Detect which cell encompasses the target text, then output its (X, Y) center coordinate. 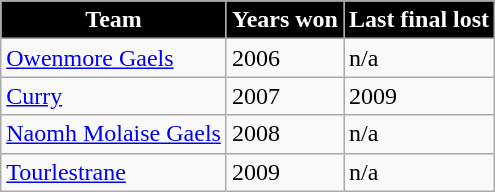
Curry (114, 96)
Owenmore Gaels (114, 58)
Tourlestrane (114, 172)
Last final lost (420, 20)
2008 (284, 134)
Naomh Molaise Gaels (114, 134)
Years won (284, 20)
2006 (284, 58)
Team (114, 20)
2007 (284, 96)
